Provide the [X, Y] coordinate of the cell's center where the given text is located.  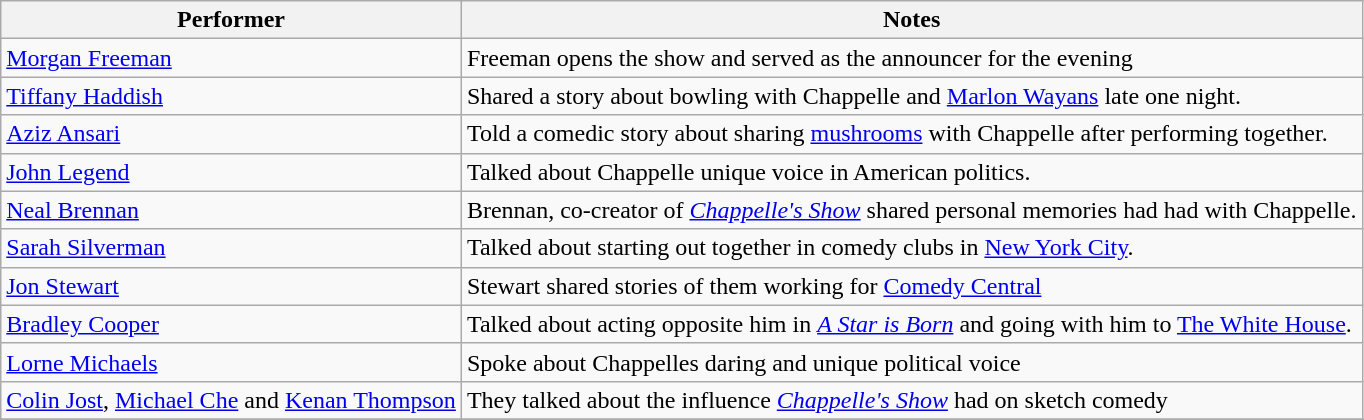
Morgan Freeman [232, 58]
Freeman opens the show and served as the announcer for the evening [912, 58]
Talked about Chappelle unique voice in American politics. [912, 172]
Colin Jost, Michael Che and Kenan Thompson [232, 400]
Lorne Michaels [232, 362]
Jon Stewart [232, 286]
Stewart shared stories of them working for Comedy Central [912, 286]
Performer [232, 20]
Told a comedic story about sharing mushrooms with Chappelle after performing together. [912, 134]
Notes [912, 20]
Talked about acting opposite him in A Star is Born and going with him to The White House. [912, 324]
They talked about the influence Chappelle's Show had on sketch comedy [912, 400]
Spoke about Chappelles daring and unique political voice [912, 362]
Bradley Cooper [232, 324]
Shared a story about bowling with Chappelle and Marlon Wayans late one night. [912, 96]
Neal Brennan [232, 210]
Talked about starting out together in comedy clubs in New York City. [912, 248]
Aziz Ansari [232, 134]
Tiffany Haddish [232, 96]
Brennan, co-creator of Chappelle's Show shared personal memories had had with Chappelle. [912, 210]
John Legend [232, 172]
Sarah Silverman [232, 248]
